Search for the cell housing the specified text and yield its (X, Y) center coordinate. 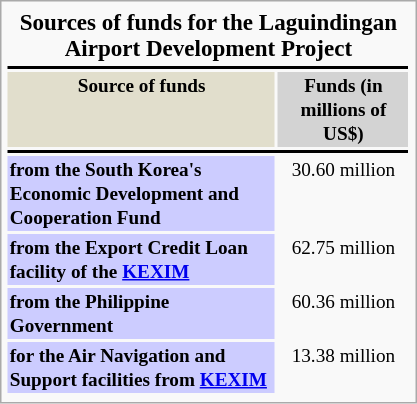
30.60 million (344, 192)
62.75 million (344, 258)
Funds (in millions of US$) (344, 108)
60.36 million (344, 312)
for the Air Navigation and Support facilities from KEXIM (142, 366)
Source of funds (142, 108)
from the Philippine Government (142, 312)
13.38 million (344, 366)
from the South Korea's Economic Development and Cooperation Fund (142, 192)
Sources of funds for the Laguindingan Airport Development Project (208, 35)
from the Export Credit Loan facility of the KEXIM (142, 258)
